For the text-containing cell, return its midpoint in (x, y) coordinate format. 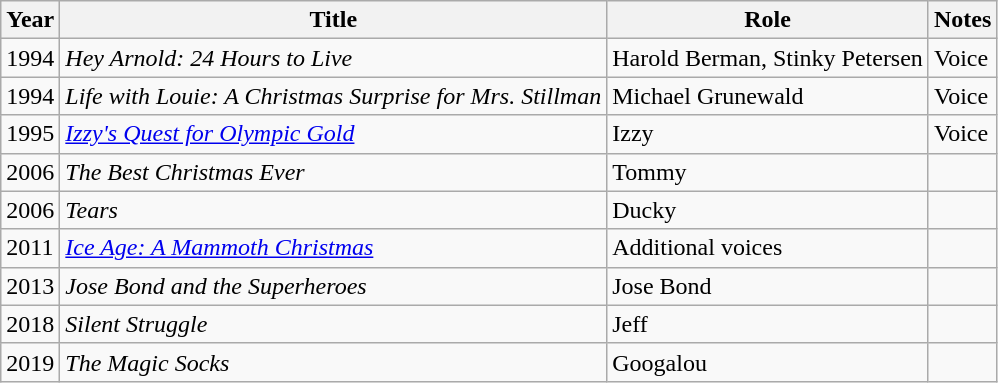
2019 (30, 362)
Jose Bond (768, 286)
Harold Berman, Stinky Petersen (768, 58)
Hey Arnold: 24 Hours to Live (334, 58)
Ice Age: A Mammoth Christmas (334, 248)
Title (334, 20)
1995 (30, 134)
2013 (30, 286)
Notes (962, 20)
Additional voices (768, 248)
Izzy's Quest for Olympic Gold (334, 134)
Tears (334, 210)
Role (768, 20)
Jose Bond and the Superheroes (334, 286)
2011 (30, 248)
The Best Christmas Ever (334, 172)
Life with Louie: A Christmas Surprise for Mrs. Stillman (334, 96)
Michael Grunewald (768, 96)
Silent Struggle (334, 324)
Tommy (768, 172)
The Magic Socks (334, 362)
Izzy (768, 134)
Googalou (768, 362)
Ducky (768, 210)
2018 (30, 324)
Jeff (768, 324)
Year (30, 20)
